Capture the cell that displays the provided text and extract its [X, Y] central coordinate. 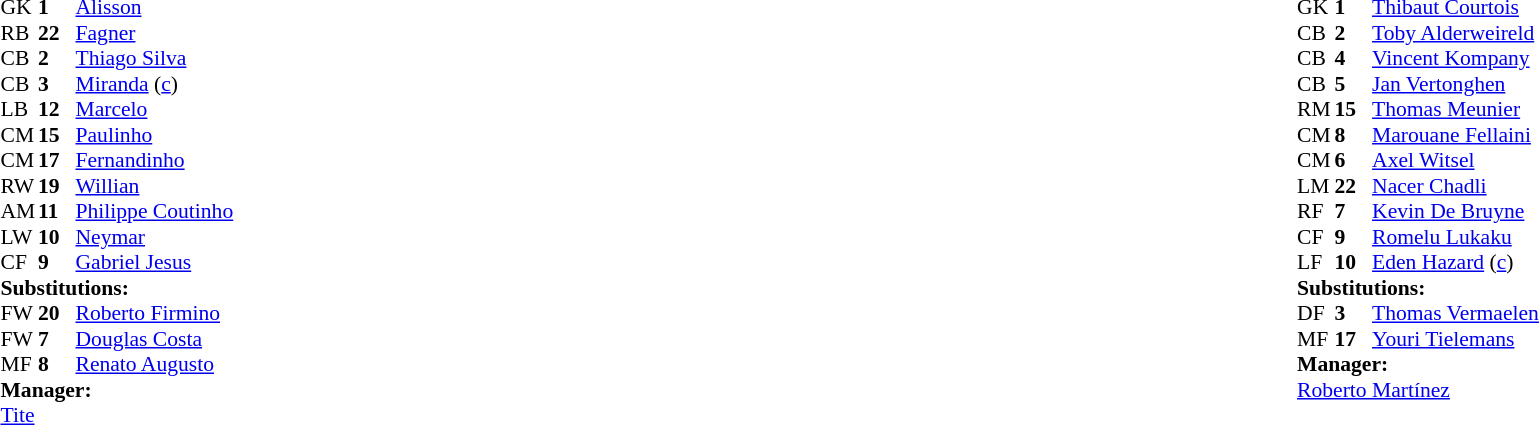
Gabriel Jesus [155, 263]
Axel Witsel [1456, 161]
RB [19, 33]
20 [57, 313]
Jan Vertonghen [1456, 84]
Neymar [155, 237]
19 [57, 186]
LW [19, 237]
Douglas Costa [155, 339]
11 [57, 211]
LB [19, 109]
Thiago Silva [155, 59]
RW [19, 186]
Romelu Lukaku [1456, 237]
RF [1316, 211]
Renato Augusto [155, 365]
LF [1316, 263]
Vincent Kompany [1456, 59]
Marcelo [155, 109]
DF [1316, 313]
Fernandinho [155, 161]
Youri Tielemans [1456, 339]
Marouane Fellaini [1456, 135]
Willian [155, 186]
Philippe Coutinho [155, 211]
Thomas Vermaelen [1456, 313]
AM [19, 211]
Eden Hazard (c) [1456, 263]
Roberto Martínez [1418, 390]
RM [1316, 109]
6 [1354, 161]
Roberto Firmino [155, 313]
LM [1316, 186]
Toby Alderweireld [1456, 33]
Miranda (c) [155, 84]
Kevin De Bruyne [1456, 211]
Nacer Chadli [1456, 186]
Fagner [155, 33]
4 [1354, 59]
Thomas Meunier [1456, 109]
Paulinho [155, 135]
12 [57, 109]
5 [1354, 84]
